Output the (X, Y) coordinate of the center of the cell containing the given text.  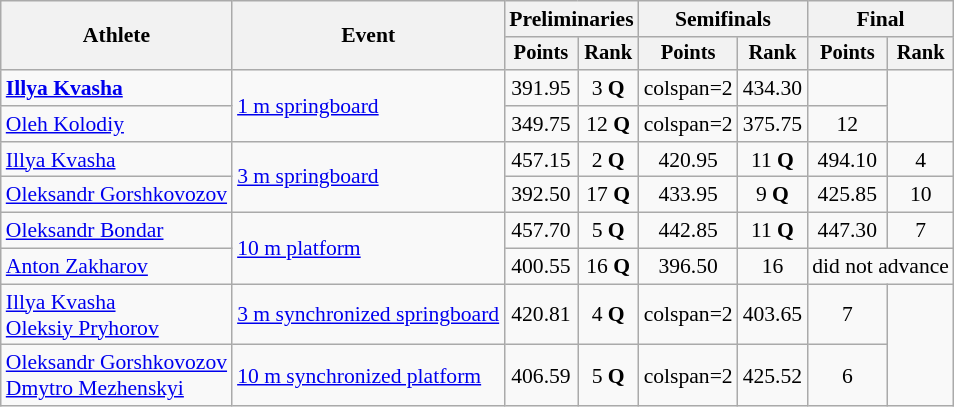
Oleh Kolodiy (116, 124)
Oleksandr GorshkovozovDmytro Mezhenskyi (116, 376)
494.10 (847, 160)
Illya KvashaOleksiy Pryhorov (116, 314)
did not advance (880, 267)
12 (847, 124)
3 m synchronized springboard (368, 314)
375.75 (772, 124)
406.59 (541, 376)
442.85 (688, 231)
396.50 (688, 267)
12 Q (608, 124)
420.81 (541, 314)
10 m platform (368, 248)
Semifinals (724, 19)
457.15 (541, 160)
349.75 (541, 124)
Event (368, 36)
Oleksandr Bondar (116, 231)
4 Q (608, 314)
434.30 (772, 88)
433.95 (688, 195)
3 Q (608, 88)
10 m synchronized platform (368, 376)
1 m springboard (368, 106)
6 (847, 376)
Anton Zakharov (116, 267)
9 Q (772, 195)
10 (920, 195)
16 Q (608, 267)
392.50 (541, 195)
391.95 (541, 88)
425.52 (772, 376)
Athlete (116, 36)
2 Q (608, 160)
447.30 (847, 231)
400.55 (541, 267)
16 (772, 267)
Oleksandr Gorshkovozov (116, 195)
17 Q (608, 195)
4 (920, 160)
3 m springboard (368, 178)
403.65 (772, 314)
420.95 (688, 160)
Final (880, 19)
457.70 (541, 231)
Preliminaries (571, 19)
425.85 (847, 195)
